Return [x, y] of the center of cell containing provided text 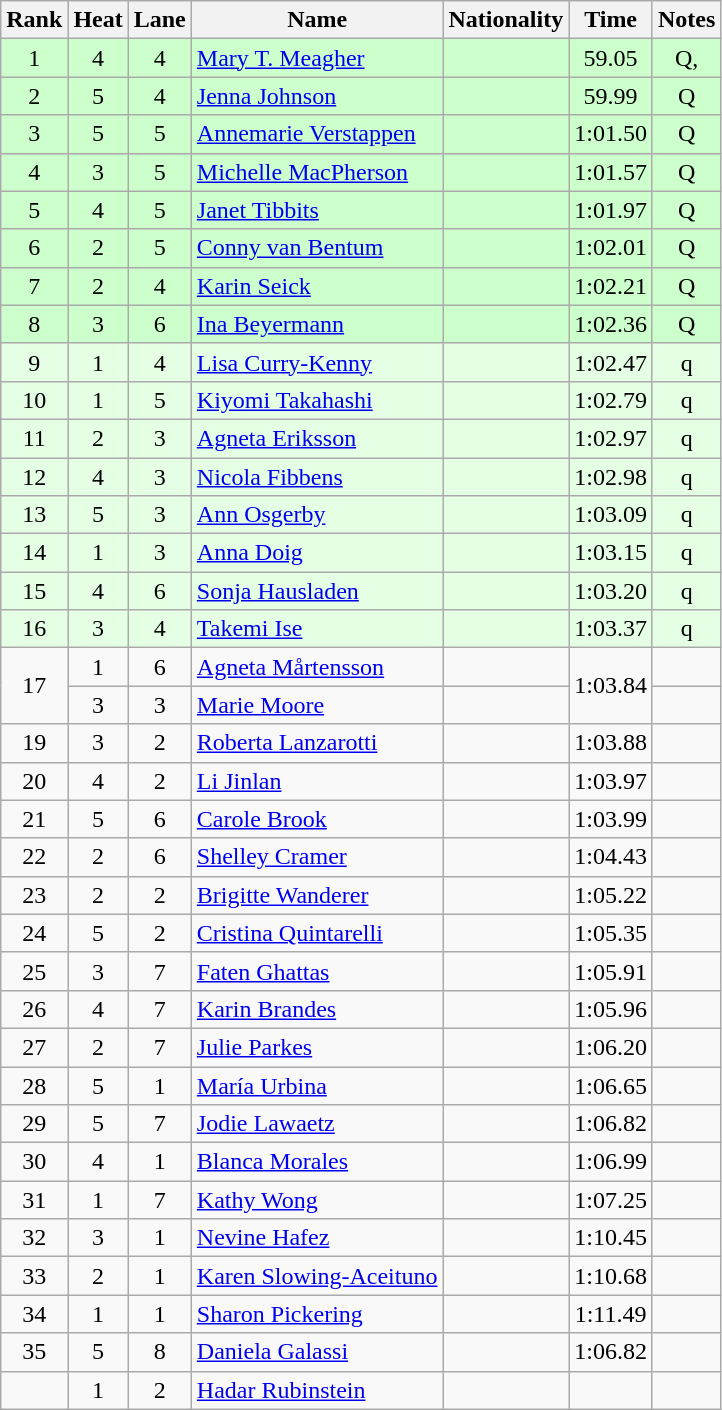
1:02.97 [611, 438]
1:01.50 [611, 134]
1:02.47 [611, 362]
Ann Osgerby [317, 515]
Lisa Curry-Kenny [317, 362]
21 [34, 819]
1:03.84 [611, 686]
Agneta Eriksson [317, 438]
16 [34, 629]
Heat [98, 20]
Q, [686, 58]
Notes [686, 20]
1:02.01 [611, 248]
Janet Tibbits [317, 210]
Carole Brook [317, 819]
1:05.91 [611, 971]
Blanca Morales [317, 1162]
1:03.97 [611, 781]
1:06.65 [611, 1085]
Rank [34, 20]
15 [34, 591]
1:01.57 [611, 172]
1:07.25 [611, 1200]
22 [34, 857]
34 [34, 1314]
27 [34, 1047]
Jenna Johnson [317, 96]
Karen Slowing-Aceituno [317, 1276]
1:03.09 [611, 515]
12 [34, 477]
Kathy Wong [317, 1200]
Karin Brandes [317, 1009]
1:02.98 [611, 477]
59.99 [611, 96]
1:02.79 [611, 400]
1:03.88 [611, 743]
Faten Ghattas [317, 971]
Shelley Cramer [317, 857]
Annemarie Verstappen [317, 134]
1:10.68 [611, 1276]
Karin Seick [317, 286]
14 [34, 553]
35 [34, 1352]
Li Jinlan [317, 781]
29 [34, 1124]
1:02.21 [611, 286]
Cristina Quintarelli [317, 933]
31 [34, 1200]
Marie Moore [317, 705]
1:06.99 [611, 1162]
1:10.45 [611, 1238]
Mary T. Meagher [317, 58]
26 [34, 1009]
Nicola Fibbens [317, 477]
1:04.43 [611, 857]
Name [317, 20]
10 [34, 400]
Jodie Lawaetz [317, 1124]
1:03.15 [611, 553]
30 [34, 1162]
Agneta Mårtensson [317, 667]
20 [34, 781]
María Urbina [317, 1085]
Brigitte Wanderer [317, 895]
9 [34, 362]
17 [34, 686]
Julie Parkes [317, 1047]
1:11.49 [611, 1314]
25 [34, 971]
Daniela Galassi [317, 1352]
Conny van Bentum [317, 248]
1:03.37 [611, 629]
Sharon Pickering [317, 1314]
1:05.96 [611, 1009]
24 [34, 933]
Time [611, 20]
59.05 [611, 58]
Hadar Rubinstein [317, 1390]
32 [34, 1238]
28 [34, 1085]
1:05.35 [611, 933]
1:05.22 [611, 895]
Takemi Ise [317, 629]
Anna Doig [317, 553]
33 [34, 1276]
1:06.20 [611, 1047]
11 [34, 438]
Lane [160, 20]
23 [34, 895]
1:03.20 [611, 591]
Roberta Lanzarotti [317, 743]
Nationality [506, 20]
Michelle MacPherson [317, 172]
Sonja Hausladen [317, 591]
1:01.97 [611, 210]
19 [34, 743]
1:03.99 [611, 819]
1:02.36 [611, 324]
Kiyomi Takahashi [317, 400]
Ina Beyermann [317, 324]
13 [34, 515]
Nevine Hafez [317, 1238]
